Detect which cell encompasses the target text, then output its [X, Y] center coordinate. 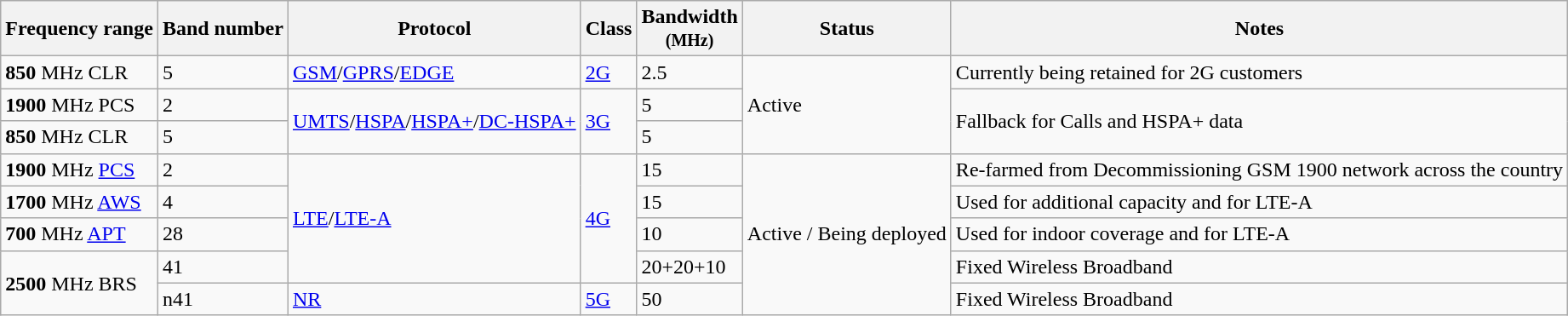
Notes [1259, 29]
2500 MHz BRS [80, 283]
5G [609, 299]
Status [846, 29]
20+20+10 [690, 267]
Re-farmed from Decommissioning GSM 1900 network across the country [1259, 169]
4G [609, 218]
1700 MHz AWS [80, 202]
LTE/LTE-A [434, 218]
Currently being retained for 2G customers [1259, 72]
NR [434, 299]
UMTS/HSPA/HSPA+/DC-HSPA+ [434, 121]
n41 [223, 299]
2G [609, 72]
10 [690, 234]
Fallback for Calls and HSPA+ data [1259, 121]
Class [609, 29]
Frequency range [80, 29]
Band number [223, 29]
4 [223, 202]
3G [609, 121]
GSM/GPRS/EDGE [434, 72]
28 [223, 234]
Used for additional capacity and for LTE-A [1259, 202]
2.5 [690, 72]
Active / Being deployed [846, 234]
41 [223, 267]
50 [690, 299]
Active [846, 105]
Bandwidth (MHz) [690, 29]
700 MHz APT [80, 234]
Protocol [434, 29]
Used for indoor coverage and for LTE-A [1259, 234]
